Capture the cell that displays the provided text and extract its [x, y] central coordinate. 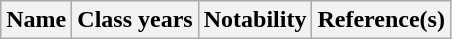
Reference(s) [382, 20]
Name [36, 20]
Class years [135, 20]
Notability [255, 20]
